Find where the given text appears and provide that cell's center as [x, y] coordinate. 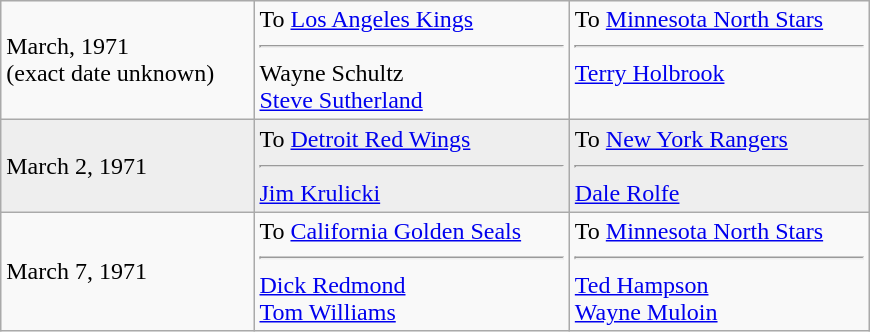
March, 1971(exact date unknown) [128, 60]
To Detroit Red WingsJim Krulicki [412, 166]
To Minnesota North StarsTerry Holbrook [719, 60]
To Los Angeles KingsWayne SchultzSteve Sutherland [412, 60]
To California Golden SealsDick RedmondTom Williams [412, 272]
March 7, 1971 [128, 272]
To New York RangersDale Rolfe [719, 166]
March 2, 1971 [128, 166]
To Minnesota North StarsTed HampsonWayne Muloin [719, 272]
